Identify which cell holds the provided text, then report its [x, y] central coordinate. 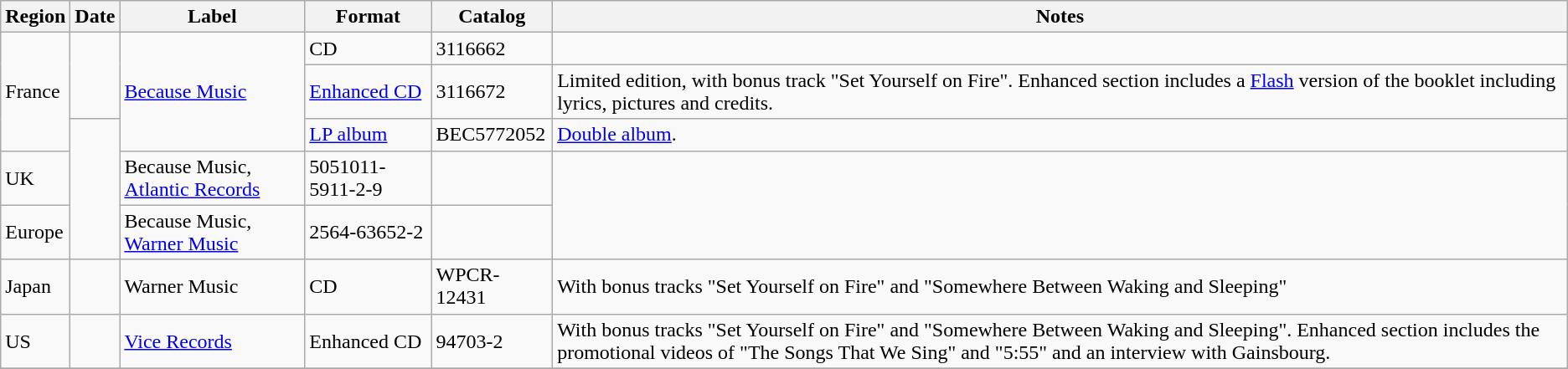
LP album [369, 135]
Region [35, 17]
Because Music [213, 92]
Date [95, 17]
Format [369, 17]
With bonus tracks "Set Yourself on Fire" and "Somewhere Between Waking and Sleeping" [1060, 286]
UK [35, 177]
Notes [1060, 17]
Because Music, Atlantic Records [213, 177]
3116672 [493, 92]
Japan [35, 286]
France [35, 92]
Catalog [493, 17]
Label [213, 17]
Vice Records [213, 341]
US [35, 341]
2564-63652-2 [369, 233]
BEC5772052 [493, 135]
Europe [35, 233]
94703-2 [493, 341]
3116662 [493, 49]
Double album. [1060, 135]
Warner Music [213, 286]
Because Music, Warner Music [213, 233]
WPCR-12431 [493, 286]
5051011-5911-2-9 [369, 177]
